Identify which cell holds the provided text, then report its [X, Y] central coordinate. 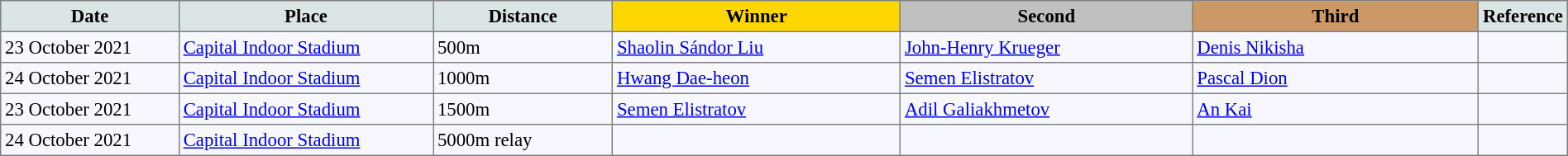
500m [523, 47]
Distance [523, 17]
1500m [523, 109]
Reference [1523, 17]
Shaolin Sándor Liu [757, 47]
5000m relay [523, 140]
Date [90, 17]
Place [306, 17]
Adil Galiakhmetov [1047, 109]
Denis Nikisha [1336, 47]
Hwang Dae-heon [757, 78]
John-Henry Krueger [1047, 47]
Third [1336, 17]
Pascal Dion [1336, 78]
Winner [757, 17]
Second [1047, 17]
1000m [523, 78]
An Kai [1336, 109]
